Provide the (X, Y) coordinate of the cell's center where the given text is located.  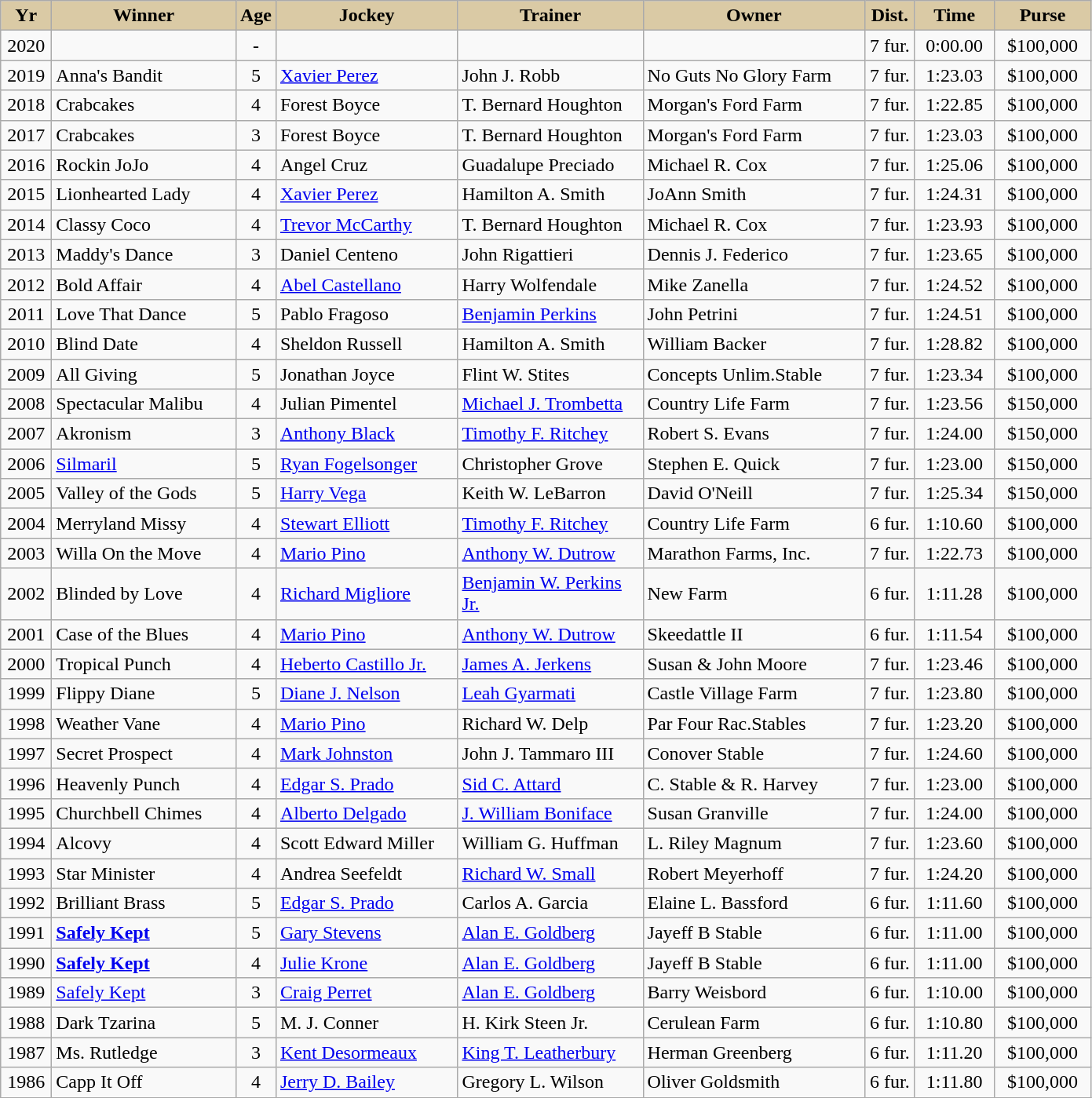
1997 (27, 753)
2005 (27, 494)
C. Stable & R. Harvey (754, 783)
Harry Wolfendale (550, 284)
Benjamin Perkins (550, 314)
2008 (27, 404)
1:23.93 (955, 224)
Sid C. Attard (550, 783)
Gregory L. Wilson (550, 1082)
1:22.85 (955, 105)
Blinded by Love (144, 593)
2012 (27, 284)
1:23.56 (955, 404)
No Guts No Glory Farm (754, 75)
1:22.73 (955, 553)
Concepts Unlim.Stable (754, 374)
Susan & John Moore (754, 664)
Skeedattle II (754, 634)
Willa On the Move (144, 553)
Jerry D. Bailey (367, 1082)
1987 (27, 1052)
Silmaril (144, 464)
Heavenly Punch (144, 783)
Stewart Elliott (367, 523)
Guadalupe Preciado (550, 165)
Richard W. Delp (550, 724)
2015 (27, 195)
Age (256, 16)
1:23.65 (955, 254)
1:11.60 (955, 903)
2009 (27, 374)
Kent Desormeaux (367, 1052)
1:11.80 (955, 1082)
Pablo Fragoso (367, 314)
2014 (27, 224)
Heberto Castillo Jr. (367, 664)
Flint W. Stites (550, 374)
John Rigattieri (550, 254)
2007 (27, 434)
Flippy Diane (144, 694)
1988 (27, 1023)
Alberto Delgado (367, 813)
Keith W. LeBarron (550, 494)
1:10.80 (955, 1023)
Ryan Fogelsonger (367, 464)
Secret Prospect (144, 753)
Dist. (890, 16)
Lionhearted Lady (144, 195)
Love That Dance (144, 314)
Andrea Seefeldt (367, 874)
JoAnn Smith (754, 195)
James A. Jerkens (550, 664)
King T. Leatherbury (550, 1052)
Abel Castellano (367, 284)
Herman Greenberg (754, 1052)
Maddy's Dance (144, 254)
Churchbell Chimes (144, 813)
L. Riley Magnum (754, 843)
Time (955, 16)
John J. Tammaro III (550, 753)
All Giving (144, 374)
1:23.20 (955, 724)
Spectacular Malibu (144, 404)
- (256, 46)
2006 (27, 464)
2004 (27, 523)
Anna's Bandit (144, 75)
Carlos A. Garcia (550, 903)
Daniel Centeno (367, 254)
1:23.46 (955, 664)
Conover Stable (754, 753)
J. William Boniface (550, 813)
Tropical Punch (144, 664)
2019 (27, 75)
Stephen E. Quick (754, 464)
Michael J. Trombetta (550, 404)
Winner (144, 16)
Anthony Black (367, 434)
Star Minister (144, 874)
Akronism (144, 434)
Blind Date (144, 344)
1996 (27, 783)
Purse (1043, 16)
Marathon Farms, Inc. (754, 553)
William Backer (754, 344)
Julian Pimentel (367, 404)
Benjamin W. Perkins Jr. (550, 593)
M. J. Conner (367, 1023)
1:24.51 (955, 314)
2011 (27, 314)
Barry Weisbord (754, 993)
Scott Edward Miller (367, 843)
Trainer (550, 16)
Cerulean Farm (754, 1023)
1:25.06 (955, 165)
1991 (27, 933)
Ms. Rutledge (144, 1052)
John J. Robb (550, 75)
Leah Gyarmati (550, 694)
1989 (27, 993)
Rockin JoJo (144, 165)
2018 (27, 105)
Gary Stevens (367, 933)
Craig Perret (367, 993)
Mark Johnston (367, 753)
1:24.31 (955, 195)
1993 (27, 874)
2002 (27, 593)
William G. Huffman (550, 843)
1999 (27, 694)
Julie Krone (367, 963)
Robert Meyerhoff (754, 874)
1:23.60 (955, 843)
Trevor McCarthy (367, 224)
Capp It Off (144, 1082)
Owner (754, 16)
0:00.00 (955, 46)
1:11.28 (955, 593)
Weather Vane (144, 724)
Dark Tzarina (144, 1023)
1990 (27, 963)
1:11.20 (955, 1052)
Richard Migliore (367, 593)
Bold Affair (144, 284)
Mike Zanella (754, 284)
2010 (27, 344)
H. Kirk Steen Jr. (550, 1023)
1:10.00 (955, 993)
John Petrini (754, 314)
1995 (27, 813)
1992 (27, 903)
Sheldon Russell (367, 344)
2000 (27, 664)
Richard W. Small (550, 874)
Diane J. Nelson (367, 694)
1:24.52 (955, 284)
New Farm (754, 593)
1:25.34 (955, 494)
2017 (27, 135)
Jonathan Joyce (367, 374)
2001 (27, 634)
2003 (27, 553)
1:11.54 (955, 634)
1:28.82 (955, 344)
1:24.20 (955, 874)
Alcovy (144, 843)
Valley of the Gods (144, 494)
Jockey (367, 16)
Elaine L. Bassford (754, 903)
Dennis J. Federico (754, 254)
Merryland Missy (144, 523)
David O'Neill (754, 494)
1:23.34 (955, 374)
1994 (27, 843)
Angel Cruz (367, 165)
Susan Granville (754, 813)
2020 (27, 46)
Castle Village Farm (754, 694)
1:23.80 (955, 694)
1:24.60 (955, 753)
Brilliant Brass (144, 903)
Par Four Rac.Stables (754, 724)
Yr (27, 16)
2016 (27, 165)
2013 (27, 254)
Harry Vega (367, 494)
Case of the Blues (144, 634)
Robert S. Evans (754, 434)
1998 (27, 724)
Classy Coco (144, 224)
1986 (27, 1082)
Christopher Grove (550, 464)
Oliver Goldsmith (754, 1082)
1:10.60 (955, 523)
